Pinpoint the cell where the given text exists, returning its [x, y] midpoint coordinate. 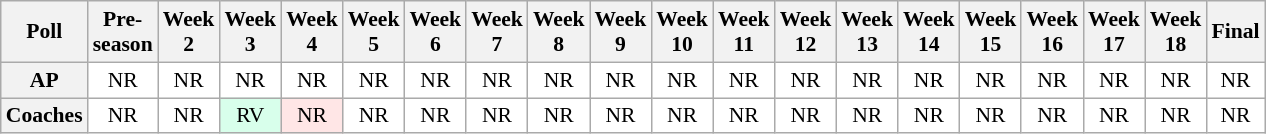
Week2 [189, 32]
Week17 [1114, 32]
Week7 [497, 32]
Week6 [435, 32]
AP [44, 80]
Week18 [1176, 32]
Week13 [867, 32]
Week5 [374, 32]
Week10 [682, 32]
Week11 [744, 32]
Poll [44, 32]
RV [250, 116]
Week14 [929, 32]
Pre-season [123, 32]
Coaches [44, 116]
Week4 [312, 32]
Week15 [991, 32]
Final [1235, 32]
Week16 [1052, 32]
Week12 [806, 32]
Week8 [559, 32]
Week3 [250, 32]
Week9 [621, 32]
